Search for the cell housing the specified text and yield its (x, y) center coordinate. 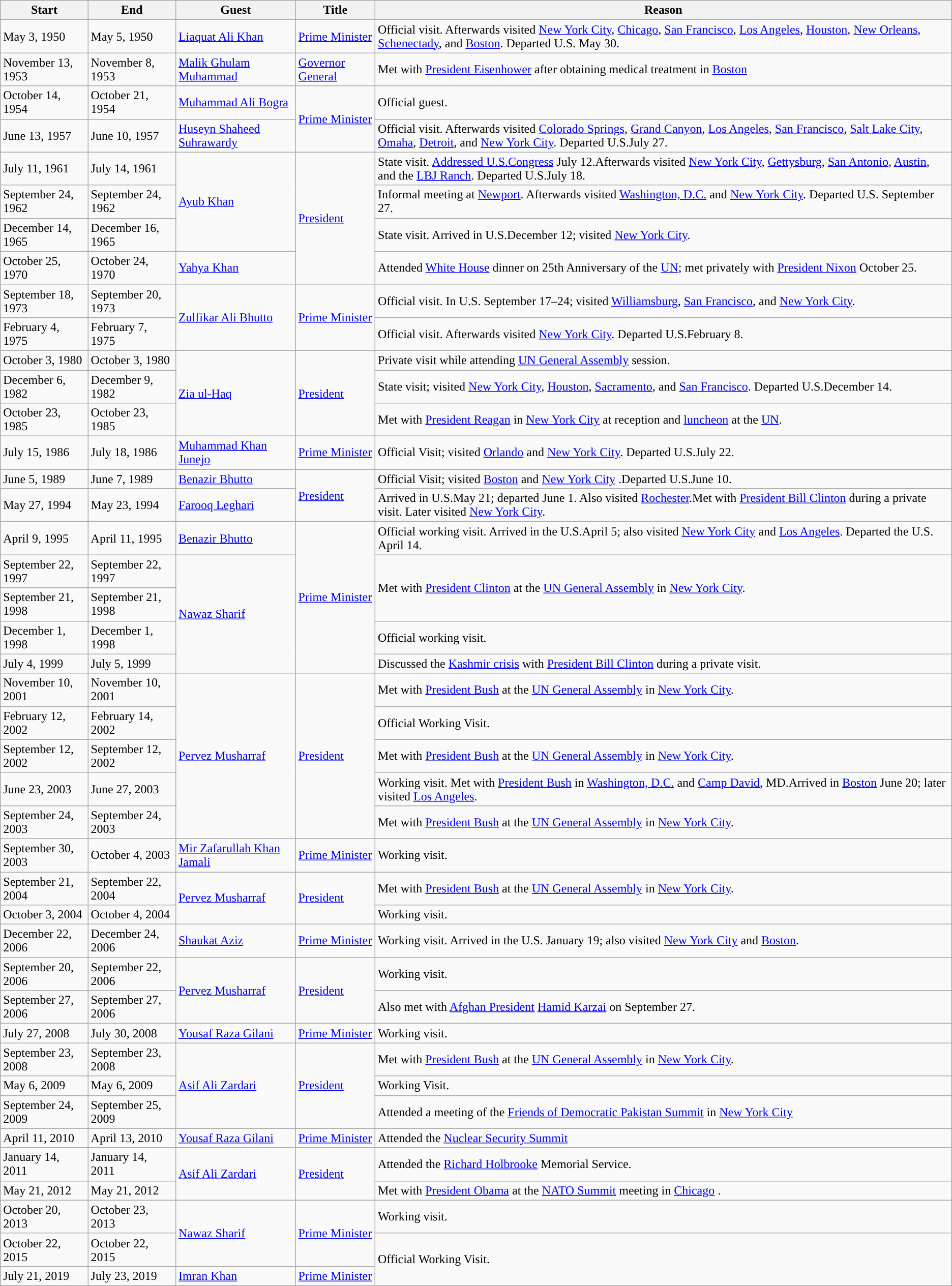
Imran Khan (235, 1276)
December 24, 2006 (132, 941)
Farooq Leghari (235, 505)
October 3, 2004 (44, 915)
September 18, 1973 (44, 301)
October 25, 1970 (44, 267)
Governor General (335, 69)
December 6, 1982 (44, 386)
April 13, 2010 (132, 1138)
End (132, 10)
Discussed the Kashmir crisis with President Bill Clinton during a private visit. (664, 664)
Working Visit. (664, 1086)
November 8, 1953 (132, 69)
July 21, 2019 (44, 1276)
February 4, 1975 (44, 334)
Private visit while attending UN General Assembly session. (664, 360)
February 12, 2002 (44, 723)
May 3, 1950 (44, 37)
Huseyn Shaheed Suhrawardy (235, 135)
Official visit. In U.S. September 17–24; visited Williamsburg, San Francisco, and New York City. (664, 301)
February 14, 2002 (132, 723)
December 9, 1982 (132, 386)
May 27, 1994 (44, 505)
Official Visit; visited Boston and New York City .Departed U.S.June 10. (664, 479)
July 11, 1961 (44, 169)
June 10, 1957 (132, 135)
Zia ul-Haq (235, 393)
July 5, 1999 (132, 664)
May 23, 1994 (132, 505)
September 21, 2004 (44, 888)
July 18, 1986 (132, 453)
October 4, 2003 (132, 855)
Title (335, 10)
November 13, 1953 (44, 69)
October 20, 2013 (44, 1216)
June 23, 2003 (44, 789)
Working visit. Arrived in the U.S. January 19; also visited New York City and Boston. (664, 941)
Met with President Eisenhower after obtaining medical treatment in Boston (664, 69)
June 5, 1989 (44, 479)
Attended the Richard Holbrooke Memorial Service. (664, 1164)
December 16, 1965 (132, 235)
Start (44, 10)
Shaukat Aziz (235, 941)
September 22, 2006 (132, 974)
Malik Ghulam Muhammad (235, 69)
July 30, 2008 (132, 1033)
Met with President Reagan in New York City at reception and luncheon at the UN. (664, 420)
February 7, 1975 (132, 334)
Also met with Afghan President Hamid Karzai on September 27. (664, 1007)
Yahya Khan (235, 267)
State visit; visited New York City, Houston, Sacramento, and San Francisco. Departed U.S.December 14. (664, 386)
April 11, 1995 (132, 538)
Official Visit; visited Orlando and New York City. Departed U.S.July 22. (664, 453)
June 7, 1989 (132, 479)
Muhammad Ali Bogra (235, 103)
Liaquat Ali Khan (235, 37)
October 21, 1954 (132, 103)
Arrived in U.S.May 21; departed June 1. Also visited Rochester.Met with President Bill Clinton during a private visit. Later visited New York City. (664, 505)
Mir Zafarullah Khan Jamali (235, 855)
Muhammad Khan Junejo (235, 453)
September 24, 2009 (44, 1112)
October 14, 1954 (44, 103)
Reason (664, 10)
June 27, 2003 (132, 789)
April 11, 2010 (44, 1138)
April 9, 1995 (44, 538)
May 5, 1950 (132, 37)
Guest (235, 10)
Informal meeting at Newport. Afterwards visited Washington, D.C. and New York City. Departed U.S. September 27. (664, 201)
December 22, 2006 (44, 941)
Attended White House dinner on 25th Anniversary of the UN; met privately with President Nixon October 25. (664, 267)
State visit. Arrived in U.S.December 12; visited New York City. (664, 235)
September 30, 2003 (44, 855)
October 24, 1970 (132, 267)
July 23, 2019 (132, 1276)
Zulfikar Ali Bhutto (235, 317)
July 27, 2008 (44, 1033)
July 14, 1961 (132, 169)
Attended the Nuclear Security Summit (664, 1138)
Attended a meeting of the Friends of Democratic Pakistan Summit in New York City (664, 1112)
December 14, 1965 (44, 235)
Official guest. (664, 103)
Ayub Khan (235, 201)
July 4, 1999 (44, 664)
October 4, 2004 (132, 915)
Official visit. Afterwards visited New York City. Departed U.S.February 8. (664, 334)
September 20, 2006 (44, 974)
September 20, 1973 (132, 301)
Met with President Clinton at the UN General Assembly in New York City. (664, 588)
September 22, 2004 (132, 888)
June 13, 1957 (44, 135)
Working visit. Met with President Bush in Washington, D.C. and Camp David, MD.Arrived in Boston June 20; later visited Los Angeles. (664, 789)
October 23, 2013 (132, 1216)
July 15, 1986 (44, 453)
September 25, 2009 (132, 1112)
Met with President Obama at the NATO Summit meeting in Chicago . (664, 1190)
Official working visit. (664, 638)
Official working visit. Arrived in the U.S.April 5; also visited New York City and Los Angeles. Departed the U.S. April 14. (664, 538)
